Determine the [X, Y] coordinate at the center of the cell enclosing the given text.  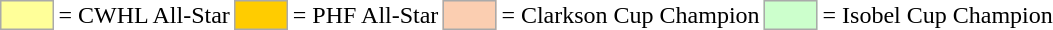
= PHF All-Star [366, 15]
= CWHL All-Star [144, 15]
= Clarkson Cup Champion [630, 15]
